Locate the cell with the specified text and output its (x, y) center coordinate. 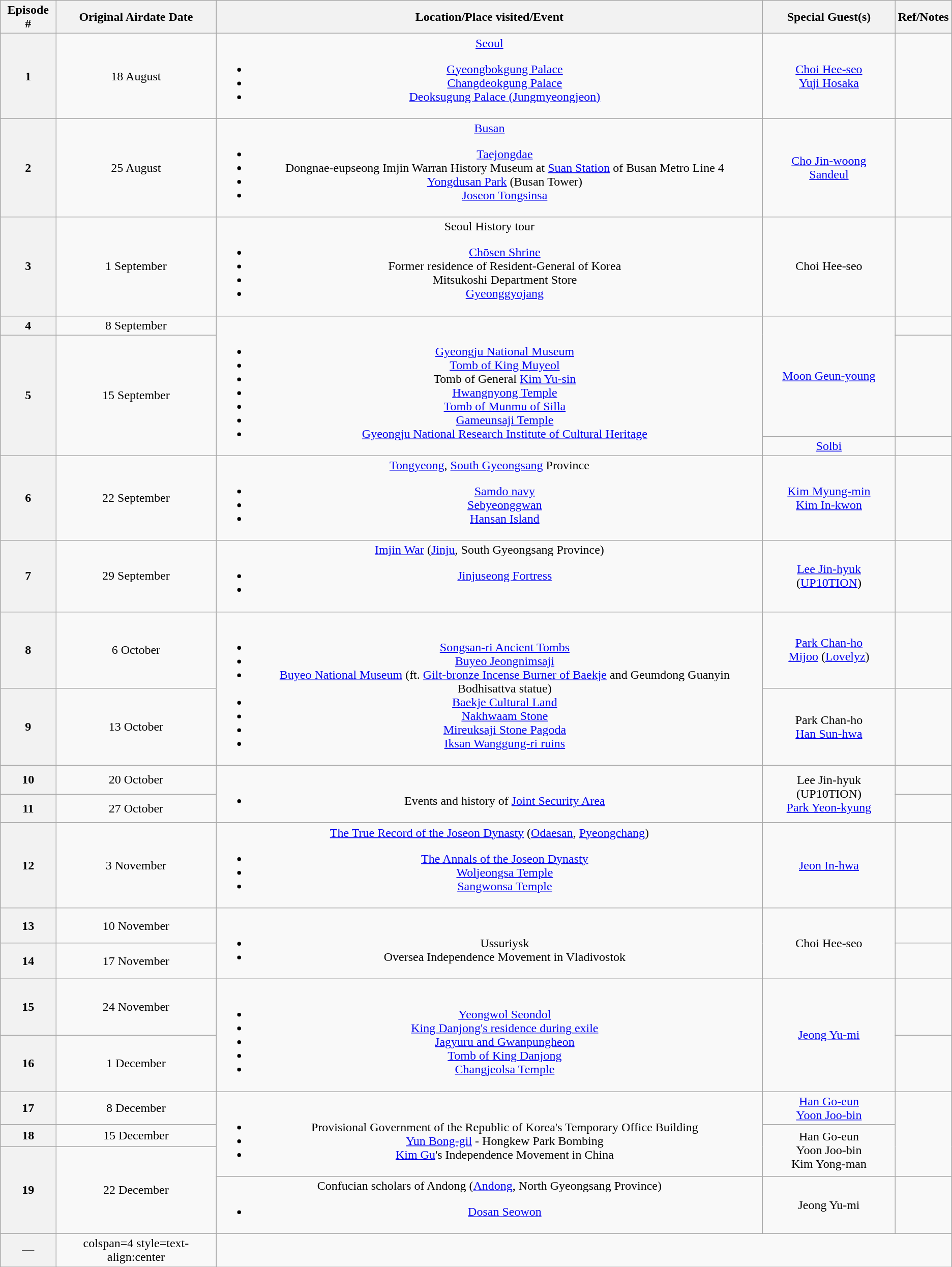
6 (28, 498)
UssuriyskOversea Independence Movement in Vladivostok (489, 943)
Lee Jin-hyuk (UP10TION) (829, 576)
1 December (136, 1064)
15 December (136, 1136)
15 September (136, 396)
SeoulGyeongbokgung PalaceChangdeokgung PalaceDeoksugung Palace (Jungmyeongjeon) (489, 76)
5 (28, 396)
Ref/Notes (924, 17)
22 September (136, 498)
Special Guest(s) (829, 17)
7 (28, 576)
colspan=4 style=text-align:center (136, 1251)
18 (28, 1136)
— (28, 1251)
Kim Myung-minKim In-kwon (829, 498)
9 (28, 727)
Cho Jin-woongSandeul (829, 168)
8 December (136, 1107)
8 September (136, 325)
13 October (136, 727)
Episode # (28, 17)
Tongyeong, South Gyeongsang ProvinceSamdo navySebyeonggwanHansan Island (489, 498)
Moon Geun-young (829, 376)
Seoul History tourChōsen ShrineFormer residence of Resident-General of KoreaMitsukoshi Department StoreGyeonggyojang (489, 266)
Original Airdate Date (136, 17)
The True Record of the Joseon Dynasty (Odaesan, Pyeongchang)The Annals of the Joseon DynastyWoljeongsa TempleSangwonsa Temple (489, 865)
10 (28, 780)
Location/Place visited/Event (489, 17)
Park Chan-hoMijoo (Lovelyz) (829, 650)
15 (28, 1007)
Confucian scholars of Andong (Andong, North Gyeongsang Province)Dosan Seowon (489, 1205)
24 November (136, 1007)
25 August (136, 168)
3 November (136, 865)
Jeon In-hwa (829, 865)
10 November (136, 925)
18 August (136, 76)
19 (28, 1190)
12 (28, 865)
Han Go-eunYoon Joo-binKim Yong-man (829, 1151)
Imjin War (Jinju, South Gyeongsang Province)Jinjuseong Fortress (489, 576)
27 October (136, 808)
BusanTaejongdaeDongnae-eupseong Imjin Warran History Museum at Suan Station of Busan Metro Line 4Yongdusan Park (Busan Tower)Joseon Tongsinsa (489, 168)
Events and history of Joint Security Area (489, 794)
17 November (136, 961)
13 (28, 925)
20 October (136, 780)
Provisional Government of the Republic of Korea's Temporary Office BuildingYun Bong-gil - Hongkew Park BombingKim Gu's Independence Movement in China (489, 1134)
14 (28, 961)
1 (28, 76)
29 September (136, 576)
17 (28, 1107)
Park Chan-hoHan Sun-hwa (829, 727)
Solbi (829, 446)
8 (28, 650)
1 September (136, 266)
Choi Hee-seoYuji Hosaka (829, 76)
Lee Jin-hyuk (UP10TION)Park Yeon-kyung (829, 794)
2 (28, 168)
3 (28, 266)
Yeongwol SeondolKing Danjong's residence during exileJagyuru and GwanpungheonTomb of King DanjongChangjeolsa Temple (489, 1035)
Han Go-eunYoon Joo-bin (829, 1107)
4 (28, 325)
16 (28, 1064)
22 December (136, 1190)
6 October (136, 650)
11 (28, 808)
